Identify which cell holds the provided text, then report its [X, Y] central coordinate. 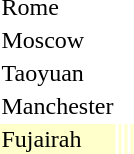
Fujairah [58, 139]
Moscow [58, 40]
Taoyuan [58, 73]
Manchester [58, 106]
